From the cell containing the given text, extract its center point as [X, Y] coordinate. 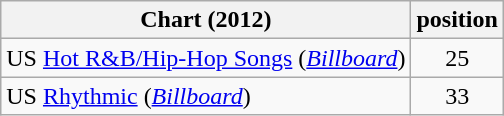
25 [457, 58]
33 [457, 96]
US Rhythmic (Billboard) [206, 96]
US Hot R&B/Hip-Hop Songs (Billboard) [206, 58]
Chart (2012) [206, 20]
position [457, 20]
